Extract the (X, Y) coordinate from the center of the cell holding the provided text.  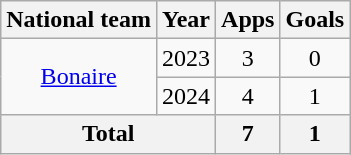
0 (315, 58)
2024 (186, 96)
Total (108, 134)
Bonaire (79, 77)
3 (248, 58)
National team (79, 20)
2023 (186, 58)
Goals (315, 20)
Year (186, 20)
7 (248, 134)
4 (248, 96)
Apps (248, 20)
